Output the [x, y] coordinate of the center of the cell containing the given text.  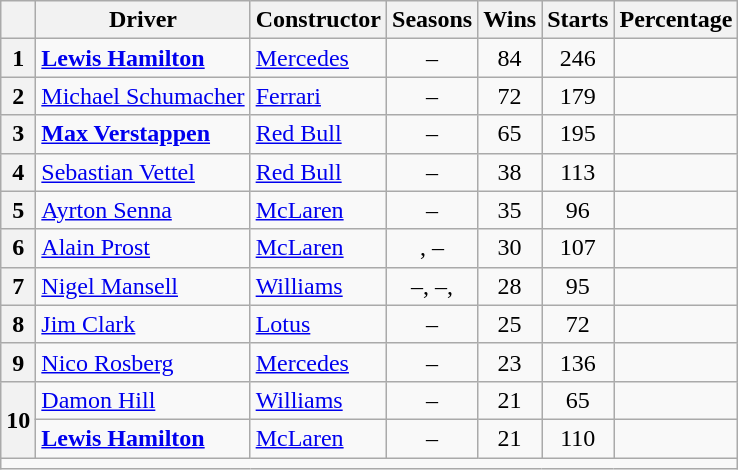
–, –, [432, 286]
Ferrari [318, 96]
8 [18, 324]
5 [18, 210]
96 [578, 210]
Sebastian Vettel [143, 172]
Driver [143, 20]
Starts [578, 20]
Nigel Mansell [143, 286]
38 [510, 172]
Alain Prost [143, 248]
113 [578, 172]
3 [18, 134]
Nico Rosberg [143, 362]
Damon Hill [143, 400]
, – [432, 248]
7 [18, 286]
6 [18, 248]
28 [510, 286]
Constructor [318, 20]
Wins [510, 20]
Max Verstappen [143, 134]
4 [18, 172]
10 [18, 419]
9 [18, 362]
107 [578, 248]
Ayrton Senna [143, 210]
Jim Clark [143, 324]
136 [578, 362]
Michael Schumacher [143, 96]
246 [578, 58]
Lotus [318, 324]
110 [578, 438]
35 [510, 210]
30 [510, 248]
195 [578, 134]
84 [510, 58]
Percentage [676, 20]
179 [578, 96]
Seasons [432, 20]
2 [18, 96]
95 [578, 286]
23 [510, 362]
1 [18, 58]
25 [510, 324]
